Scan for the cell matching the given text and deliver its (x, y) coordinate at center. 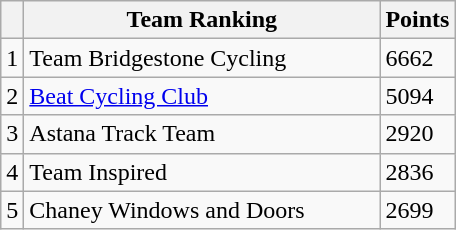
2836 (418, 172)
Chaney Windows and Doors (202, 210)
Team Bridgestone Cycling (202, 58)
5094 (418, 96)
3 (12, 134)
Team Inspired (202, 172)
1 (12, 58)
Astana Track Team (202, 134)
Beat Cycling Club (202, 96)
2699 (418, 210)
2920 (418, 134)
5 (12, 210)
2 (12, 96)
Team Ranking (202, 20)
4 (12, 172)
6662 (418, 58)
Points (418, 20)
